Extract the [X, Y] coordinate from the center of the cell holding the provided text.  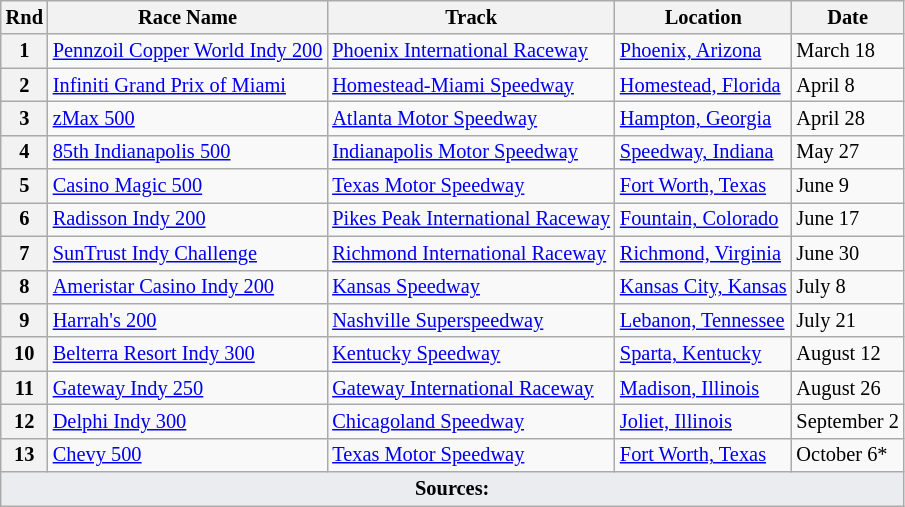
1 [24, 51]
Pikes Peak International Raceway [471, 219]
October 6* [848, 455]
Belterra Resort Indy 300 [188, 354]
2 [24, 85]
3 [24, 118]
Lebanon, Tennessee [704, 320]
Phoenix, Arizona [704, 51]
85th Indianapolis 500 [188, 152]
April 28 [848, 118]
June 17 [848, 219]
March 18 [848, 51]
Harrah's 200 [188, 320]
Homestead-Miami Speedway [471, 85]
Phoenix International Raceway [471, 51]
13 [24, 455]
Chicagoland Speedway [471, 421]
9 [24, 320]
June 30 [848, 253]
Chevy 500 [188, 455]
Sparta, Kentucky [704, 354]
Madison, Illinois [704, 388]
Casino Magic 500 [188, 186]
August 12 [848, 354]
Indianapolis Motor Speedway [471, 152]
4 [24, 152]
Richmond, Virginia [704, 253]
Date [848, 17]
Pennzoil Copper World Indy 200 [188, 51]
Kansas City, Kansas [704, 287]
12 [24, 421]
Delphi Indy 300 [188, 421]
Ameristar Casino Indy 200 [188, 287]
August 26 [848, 388]
Speedway, Indiana [704, 152]
10 [24, 354]
zMax 500 [188, 118]
Kentucky Speedway [471, 354]
May 27 [848, 152]
July 8 [848, 287]
Gateway International Raceway [471, 388]
June 9 [848, 186]
Gateway Indy 250 [188, 388]
Rnd [24, 17]
Track [471, 17]
September 2 [848, 421]
Race Name [188, 17]
Kansas Speedway [471, 287]
Joliet, Illinois [704, 421]
8 [24, 287]
Atlanta Motor Speedway [471, 118]
Infiniti Grand Prix of Miami [188, 85]
11 [24, 388]
Location [704, 17]
Hampton, Georgia [704, 118]
July 21 [848, 320]
Richmond International Raceway [471, 253]
5 [24, 186]
Radisson Indy 200 [188, 219]
April 8 [848, 85]
Nashville Superspeedway [471, 320]
7 [24, 253]
SunTrust Indy Challenge [188, 253]
Fountain, Colorado [704, 219]
Sources: [452, 489]
Homestead, Florida [704, 85]
6 [24, 219]
